Return (X, Y) of the center of cell containing provided text 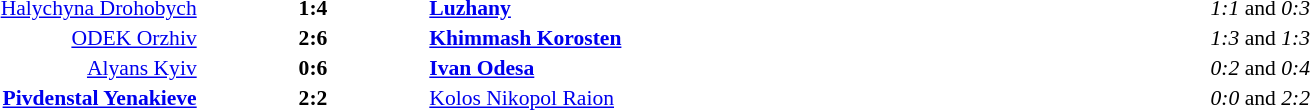
Khimmash Korosten (617, 38)
Ivan Odesa (617, 68)
0:6 (314, 68)
2:6 (314, 38)
